Locate the cell with the specified text and output its (x, y) center coordinate. 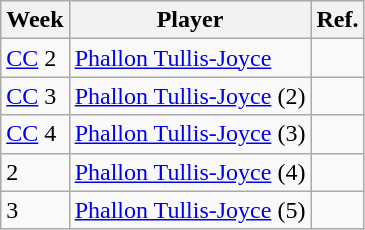
CC 2 (35, 58)
Phallon Tullis-Joyce (4) (190, 172)
Phallon Tullis-Joyce (190, 58)
Phallon Tullis-Joyce (3) (190, 134)
Phallon Tullis-Joyce (2) (190, 96)
Week (35, 20)
Ref. (338, 20)
CC 3 (35, 96)
2 (35, 172)
CC 4 (35, 134)
Player (190, 20)
Phallon Tullis-Joyce (5) (190, 210)
3 (35, 210)
